Return the [x, y] coordinate for the center point of the cell that contains the specified text.  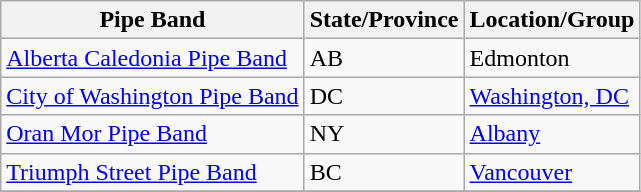
DC [384, 96]
AB [384, 58]
Location/Group [552, 20]
NY [384, 134]
Albany [552, 134]
Edmonton [552, 58]
Oran Mor Pipe Band [152, 134]
Alberta Caledonia Pipe Band [152, 58]
BC [384, 172]
Vancouver [552, 172]
City of Washington Pipe Band [152, 96]
Washington, DC [552, 96]
Triumph Street Pipe Band [152, 172]
Pipe Band [152, 20]
State/Province [384, 20]
